Capture the cell that displays the provided text and extract its (X, Y) central coordinate. 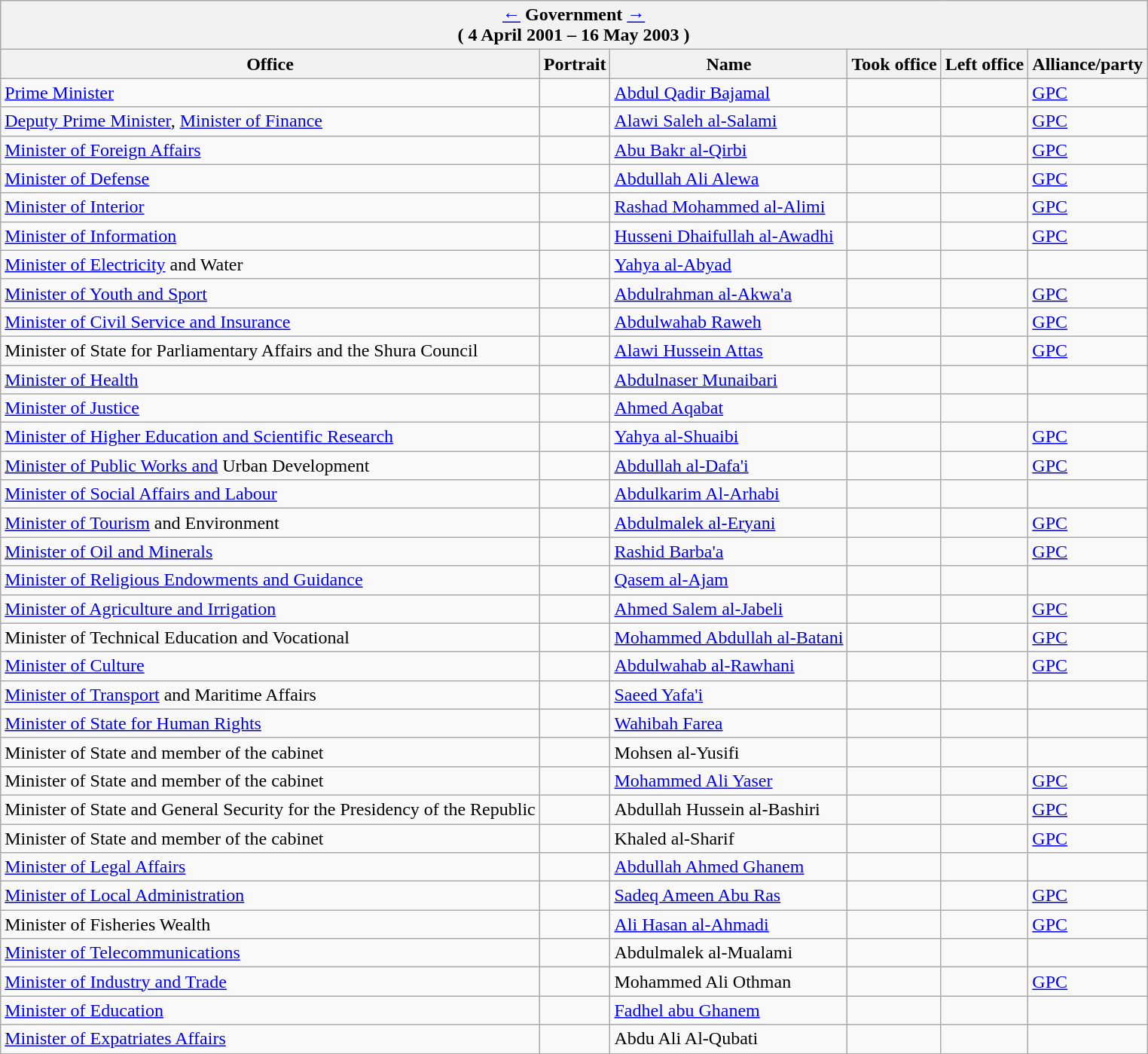
Minister of Technical Education and Vocational (270, 637)
Rashid Barba'a (729, 551)
Saeed Yafa'i (729, 695)
Mohsen al-Yusifi (729, 752)
Abdulrahman al-Akwa'a (729, 293)
Minister of Industry and Trade (270, 982)
Minister of State for Parliamentary Affairs and the Shura Council (270, 350)
Abdullah Hussein al-Bashiri (729, 809)
Deputy Prime Minister, Minister of Finance (270, 121)
Minister of Electricity and Water (270, 264)
Ahmed Aqabat (729, 408)
Sadeq Ameen Abu Ras (729, 896)
Minister of Fisheries Wealth (270, 924)
Left office (985, 64)
← Government →( 4 April 2001 – 16 May 2003 ) (574, 26)
Minister of Agriculture and Irrigation (270, 609)
Ali Hasan al-Ahmadi (729, 924)
Abdulnaser Munaibari (729, 379)
Name (729, 64)
Abdu Ali Al-Qubati (729, 1039)
Minister of Information (270, 236)
Minister of Social Affairs and Labour (270, 494)
Minister of Legal Affairs (270, 867)
Minister of Telecommunications (270, 953)
Abdullah Ali Alewa (729, 179)
Minister of Defense (270, 179)
Abdullah Ahmed Ghanem (729, 867)
Abdulwahab Raweh (729, 322)
Ahmed Salem al-Jabeli (729, 609)
Minister of Justice (270, 408)
Alawi Hussein Attas (729, 350)
Minister of Higher Education and Scientific Research (270, 437)
Office (270, 64)
Minister of Public Works and Urban Development (270, 466)
Mohammed Ali Othman (729, 982)
Minister of Local Administration (270, 896)
Yahya al-Abyad (729, 264)
Abdulkarim Al-Arhabi (729, 494)
Minister of Religious Endowments and Guidance (270, 580)
Minister of Expatriates Affairs (270, 1039)
Mohammed Ali Yaser (729, 781)
Alliance/party (1088, 64)
Minister of Education (270, 1010)
Rashad Mohammed al-Alimi (729, 207)
Took office (894, 64)
Minister of Foreign Affairs (270, 150)
Abdulwahab al-Rawhani (729, 666)
Husseni Dhaifullah al-Awadhi (729, 236)
Minister of Health (270, 379)
Abu Bakr al-Qirbi (729, 150)
Minister of State for Human Rights (270, 723)
Abdulmalek al-Eryani (729, 523)
Minister of Interior (270, 207)
Qasem al-Ajam (729, 580)
Abdulmalek al-Mualami (729, 953)
Abdullah al-Dafa'i (729, 466)
Minister of Tourism and Environment (270, 523)
Prime Minister (270, 93)
Fadhel abu Ghanem (729, 1010)
Portrait (575, 64)
Alawi Saleh al-Salami (729, 121)
Minister of Culture (270, 666)
Minister of Transport and Maritime Affairs (270, 695)
Abdul Qadir Bajamal (729, 93)
Minister of Civil Service and Insurance (270, 322)
Minister of State and General Security for the Presidency of the Republic (270, 809)
Yahya al-Shuaibi (729, 437)
Khaled al-Sharif (729, 839)
Mohammed Abdullah al-Batani (729, 637)
Wahibah Farea (729, 723)
Minister of Oil and Minerals (270, 551)
Minister of Youth and Sport (270, 293)
